Provide the (x, y) coordinate of the cell's center where the given text is located.  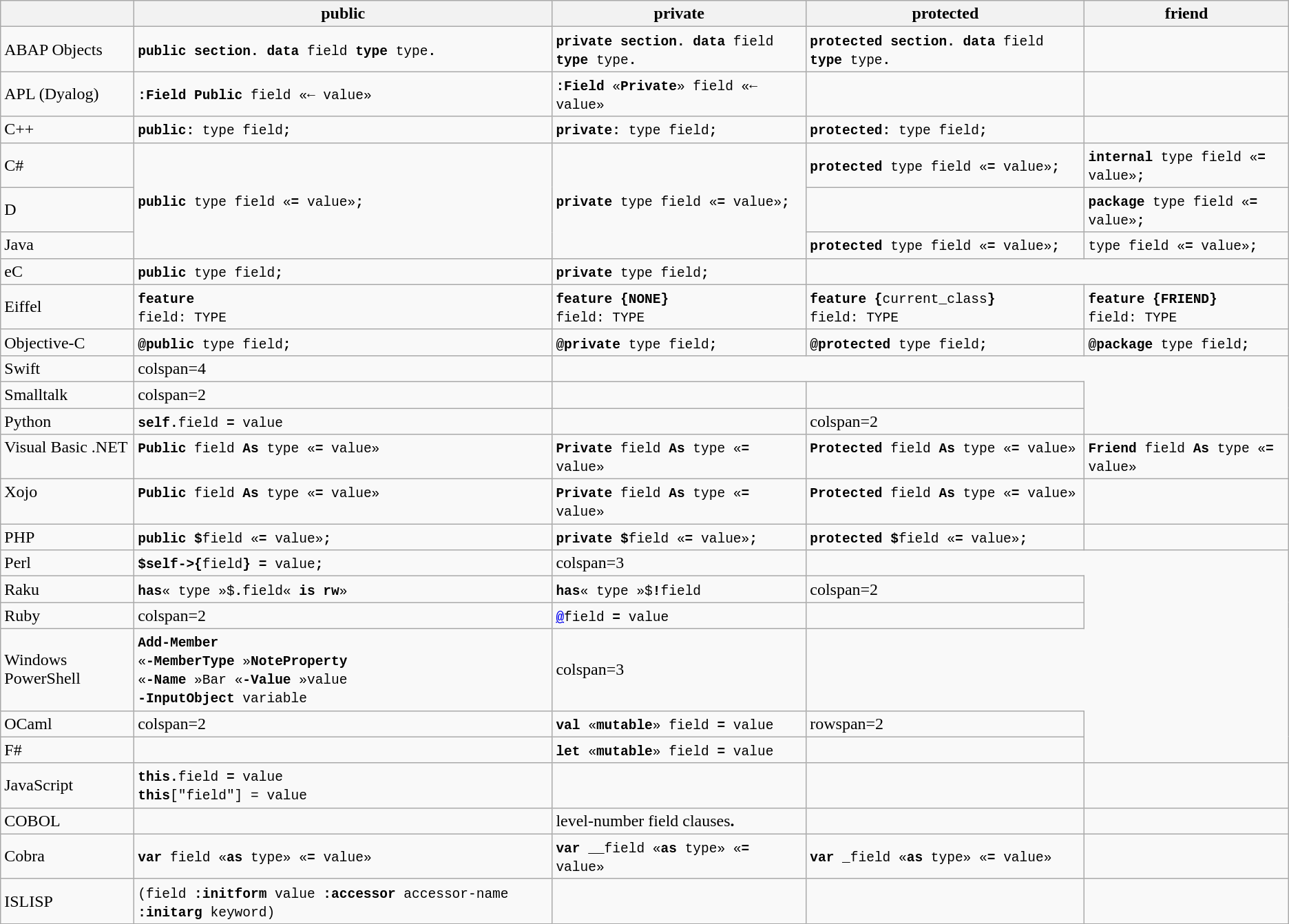
COBOL (67, 821)
var _field «as type» «= value» (945, 857)
OCaml (67, 724)
F# (67, 750)
(field :initform value :accessor accessor-name :initarg keyword) (343, 901)
public (343, 14)
Ruby (67, 616)
public type field «= value»; (343, 200)
@protected type field; (945, 342)
@field = value (679, 616)
private: type field; (679, 129)
Raku (67, 589)
@package type field; (1186, 342)
private type field «= value»; (679, 200)
D (67, 209)
level-number field clauses. (679, 821)
feature {NONE} field: TYPE (679, 307)
protected: type field; (945, 129)
Smalltalk (67, 395)
@private type field; (679, 342)
public section. data field type type. (343, 50)
has« type »$.field« is rw» (343, 589)
public type field; (343, 271)
feature {current_class} field: TYPE (945, 307)
public $field «= value»; (343, 537)
feature {FRIEND} field: TYPE (1186, 307)
package type field «= value»; (1186, 209)
private type field; (679, 271)
Cobra (67, 857)
val «mutable» field = value (679, 724)
friend (1186, 14)
ABAP Objects (67, 50)
:Field «Private» field «← value» (679, 94)
this.field = value this["field"] = value (343, 785)
Eiffel (67, 307)
protected section. data field type type. (945, 50)
Java (67, 245)
Visual Basic .NET (67, 457)
public: type field; (343, 129)
type field «= value»; (1186, 245)
var __field «as type» «= value» (679, 857)
JavaScript (67, 785)
private (679, 14)
Python (67, 421)
private $field «= value»; (679, 537)
var field «as type» «= value» (343, 857)
APL (Dyalog) (67, 94)
$self->{field} = value; (343, 563)
Swift (67, 368)
rowspan=2 (945, 724)
Objective-C (67, 342)
ISLISP (67, 901)
protected (945, 14)
has« type »$!field (679, 589)
Xojo (67, 501)
:Field Public field «← value» (343, 94)
Perl (67, 563)
private section. data field type type. (679, 50)
protected $field «= value»; (945, 537)
C# (67, 165)
Add-Member «-MemberType »NoteProperty «-Name »Bar «-Value »value-InputObject variable (343, 669)
let «mutable» field = value (679, 750)
C++ (67, 129)
PHP (67, 537)
@public type field; (343, 342)
colspan=4 (343, 368)
Friend field As type «= value» (1186, 457)
Windows PowerShell (67, 669)
eC (67, 271)
internal type field «= value»; (1186, 165)
feature field: TYPE (343, 307)
self.field = value (343, 421)
